Detect which cell encompasses the target text, then output its [X, Y] center coordinate. 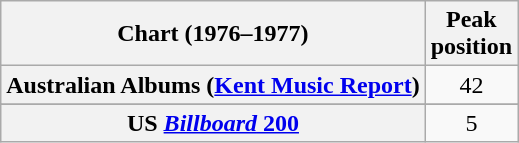
Australian Albums (Kent Music Report) [213, 85]
Peakposition [471, 34]
42 [471, 85]
US Billboard 200 [213, 123]
5 [471, 123]
Chart (1976–1977) [213, 34]
